Capture the cell that displays the provided text and extract its (x, y) central coordinate. 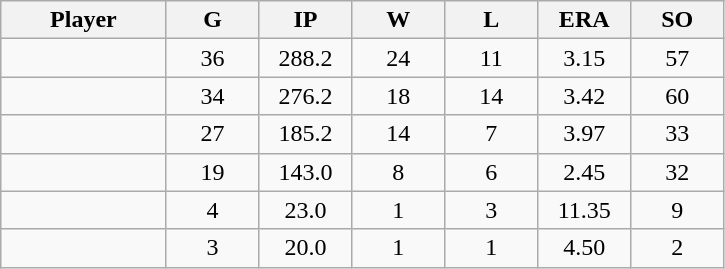
4.50 (584, 248)
G (212, 20)
34 (212, 96)
4 (212, 210)
57 (678, 58)
11 (492, 58)
2.45 (584, 172)
20.0 (306, 248)
11.35 (584, 210)
IP (306, 20)
3.15 (584, 58)
2 (678, 248)
3.97 (584, 134)
ERA (584, 20)
36 (212, 58)
276.2 (306, 96)
W (398, 20)
32 (678, 172)
60 (678, 96)
9 (678, 210)
7 (492, 134)
19 (212, 172)
143.0 (306, 172)
Player (84, 20)
8 (398, 172)
288.2 (306, 58)
L (492, 20)
27 (212, 134)
24 (398, 58)
185.2 (306, 134)
33 (678, 134)
SO (678, 20)
3.42 (584, 96)
18 (398, 96)
6 (492, 172)
23.0 (306, 210)
